Extract the (x, y) coordinate from the center of the cell holding the provided text.  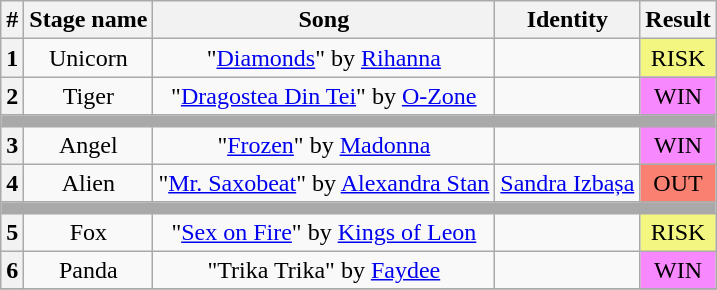
Tiger (88, 96)
Identity (568, 20)
"Dragostea Din Tei" by O-Zone (324, 96)
"Diamonds" by Rihanna (324, 58)
Unicorn (88, 58)
Angel (88, 145)
"Trika Trika" by Faydee (324, 270)
Sandra Izbașa (568, 183)
"Frozen" by Madonna (324, 145)
5 (12, 232)
Fox (88, 232)
3 (12, 145)
OUT (678, 183)
4 (12, 183)
# (12, 20)
"Sex on Fire" by Kings of Leon (324, 232)
Alien (88, 183)
2 (12, 96)
Stage name (88, 20)
Result (678, 20)
Panda (88, 270)
"Mr. Saxobeat" by Alexandra Stan (324, 183)
Song (324, 20)
6 (12, 270)
1 (12, 58)
